Detect which cell encompasses the target text, then output its (x, y) center coordinate. 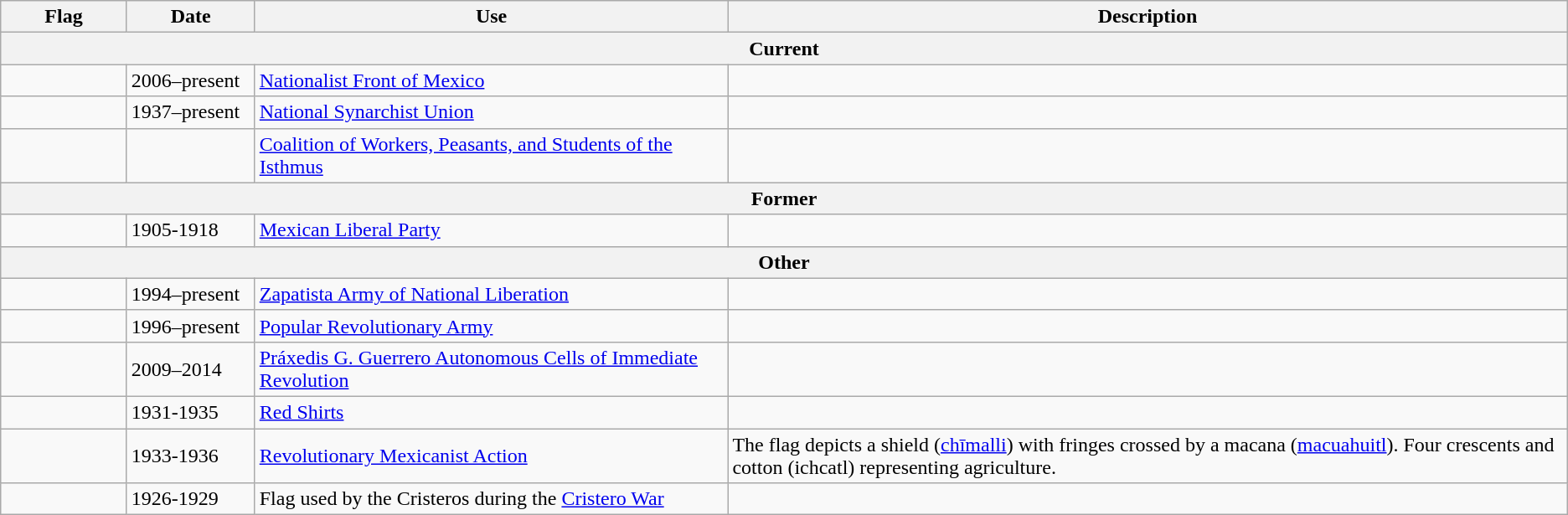
Use (491, 17)
1931-1935 (191, 412)
1926-1929 (191, 499)
1933-1936 (191, 456)
Flag (64, 17)
Other (784, 262)
Current (784, 49)
Date (191, 17)
Mexican Liberal Party (491, 230)
National Synarchist Union (491, 112)
1994–present (191, 294)
1905-1918 (191, 230)
1996–present (191, 326)
Former (784, 198)
Popular Revolutionary Army (491, 326)
Flag used by the Cristeros during the Cristero War (491, 499)
Description (1148, 17)
1937–present (191, 112)
2009–2014 (191, 368)
Práxedis G. Guerrero Autonomous Cells of Immediate Revolution (491, 368)
2006–present (191, 80)
Zapatista Army of National Liberation (491, 294)
Nationalist Front of Mexico (491, 80)
Red Shirts (491, 412)
Coalition of Workers, Peasants, and Students of the Isthmus (491, 156)
The flag depicts a shield (chīmalli) with fringes crossed by a macana (macuahuitl). Four crescents and cotton (ichcatl) representing agriculture. (1148, 456)
Revolutionary Mexicanist Action (491, 456)
